For the text-containing cell, return its midpoint in [x, y] coordinate format. 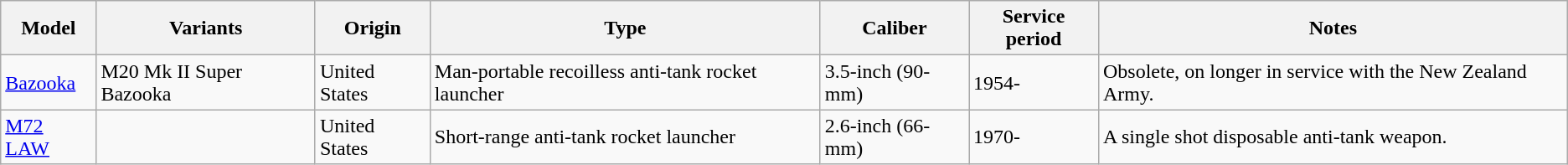
M20 Mk II Super Bazooka [206, 82]
1970- [1034, 137]
1954- [1034, 82]
Origin [372, 28]
M72 LAW [49, 137]
Bazooka [49, 82]
2.6-inch (66-mm) [895, 137]
Notes [1333, 28]
A single shot disposable anti-tank weapon. [1333, 137]
Short-range anti-tank rocket launcher [625, 137]
Caliber [895, 28]
3.5-inch (90-mm) [895, 82]
Model [49, 28]
Obsolete, on longer in service with the New Zealand Army. [1333, 82]
Man-portable recoilless anti-tank rocket launcher [625, 82]
Service period [1034, 28]
Type [625, 28]
Variants [206, 28]
